Capture the cell that displays the provided text and extract its [X, Y] central coordinate. 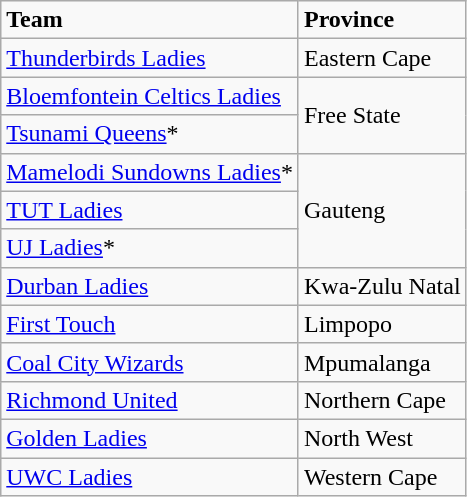
UJ Ladies* [150, 248]
Gauteng [382, 210]
Coal City Wizards [150, 362]
UWC Ladies [150, 477]
North West [382, 438]
Tsunami Queens* [150, 134]
Province [382, 20]
Northern Cape [382, 400]
Kwa-Zulu Natal [382, 286]
Thunderbirds Ladies [150, 58]
Western Cape [382, 477]
Golden Ladies [150, 438]
Bloemfontein Celtics Ladies [150, 96]
Mpumalanga [382, 362]
Durban Ladies [150, 286]
Richmond United [150, 400]
Mamelodi Sundowns Ladies* [150, 172]
First Touch [150, 324]
Limpopo [382, 324]
Eastern Cape [382, 58]
Free State [382, 115]
Team [150, 20]
TUT Ladies [150, 210]
